Find where the given text appears and provide that cell's center as [x, y] coordinate. 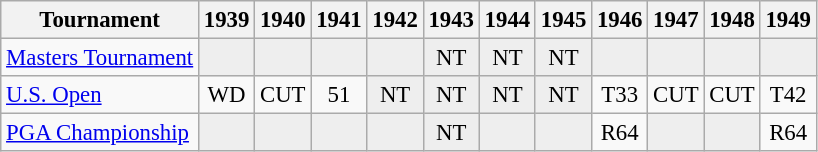
1949 [788, 20]
51 [339, 95]
1947 [676, 20]
1948 [732, 20]
Tournament [100, 20]
1939 [227, 20]
WD [227, 95]
U.S. Open [100, 95]
T42 [788, 95]
1943 [451, 20]
1940 [283, 20]
T33 [620, 95]
1945 [563, 20]
1942 [395, 20]
Masters Tournament [100, 58]
1944 [507, 20]
PGA Championship [100, 133]
1946 [620, 20]
1941 [339, 20]
